For the text-containing cell, return its midpoint in [X, Y] coordinate format. 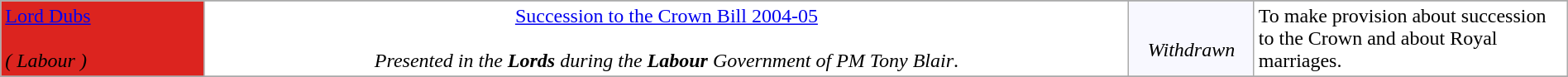
To make provision about succession to the Crown and about Royal marriages. [1411, 39]
Withdrawn [1192, 39]
Succession to the Crown Bill 2004-05Presented in the Lords during the Labour Government of PM Tony Blair. [667, 39]
Lord Dubs( Labour ) [103, 39]
